Provide the (X, Y) coordinate of the cell's center where the given text is located.  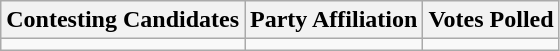
Contesting Candidates (123, 20)
Votes Polled (491, 20)
Party Affiliation (334, 20)
